Find where the given text appears and provide that cell's center as (x, y) coordinate. 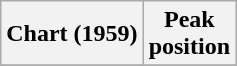
Peakposition (189, 34)
Chart (1959) (72, 34)
